For the text-containing cell, return its midpoint in (x, y) coordinate format. 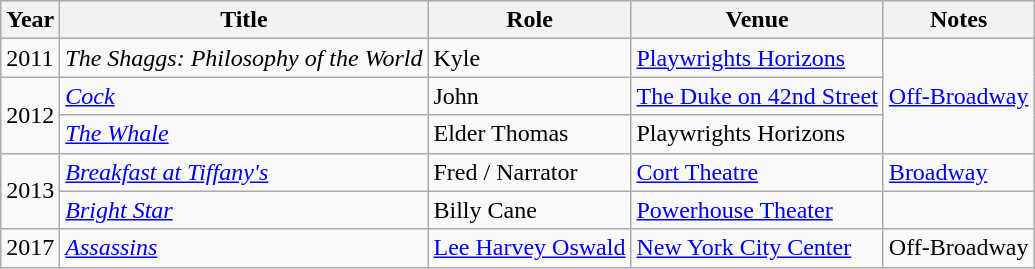
New York City Center (757, 248)
Title (244, 20)
2013 (30, 191)
Year (30, 20)
2011 (30, 58)
2012 (30, 115)
Lee Harvey Oswald (530, 248)
Billy Cane (530, 210)
Powerhouse Theater (757, 210)
The Shaggs: Philosophy of the World (244, 58)
Assassins (244, 248)
Kyle (530, 58)
Venue (757, 20)
Notes (958, 20)
The Duke on 42nd Street (757, 96)
Bright Star (244, 210)
John (530, 96)
Elder Thomas (530, 134)
Cock (244, 96)
Broadway (958, 172)
Cort Theatre (757, 172)
Fred / Narrator (530, 172)
Breakfast at Tiffany's (244, 172)
2017 (30, 248)
Role (530, 20)
The Whale (244, 134)
